Return the [x, y] coordinate for the center point of the cell that contains the specified text.  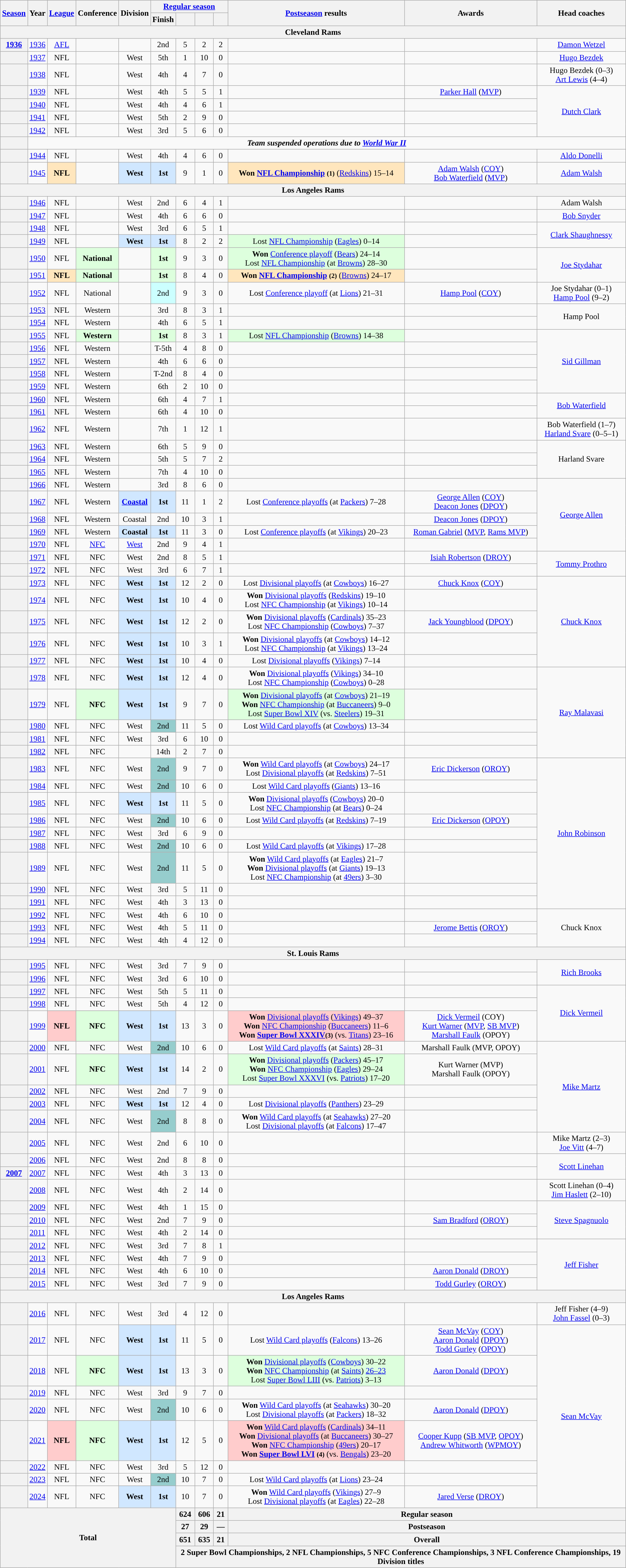
Lost Wild Card playoffs (Giants) 13–16 [316, 786]
1968 [37, 519]
Won Divisional playoffs (Cardinals) 35–23Lost NFC Championship (Cowboys) 7–37 [316, 621]
Team suspended operations due to World War II [326, 143]
1974 [37, 600]
1984 [37, 786]
1954 [37, 323]
29 [204, 1527]
Bob Waterfield (1–7)Harland Svare (0–5–1) [582, 429]
Won Divisional playoffs (at Cowboys) 14–12Lost NFC Championship (at Vikings) 13–24 [316, 644]
606 [204, 1514]
Finish [163, 19]
Year [37, 13]
Kurt Warner (MVP)Marshall Faulk (OPOY) [471, 1069]
Won NFL Championship (2) (Browns) 24–17 [316, 276]
Isiah Robertson (DROY) [471, 557]
Won Divisional playoffs (Vikings) 34–10Lost NFC Championship (Cowboys) 0–28 [316, 678]
2021 [37, 1440]
Clark Shaughnessy [582, 235]
1966 [37, 485]
Lost Wild Card playoffs (at Cowboys) 13–34 [316, 726]
1975 [37, 621]
Bob Snyder [582, 216]
1991 [37, 902]
2005 [37, 1143]
Awards [471, 13]
T-2nd [163, 374]
1970 [37, 545]
2001 [37, 1069]
Ray Malavasi [582, 712]
1944 [37, 156]
— [221, 1527]
1969 [37, 532]
Sam Bradford (OROY) [471, 1220]
1948 [37, 228]
1951 [37, 276]
27 [185, 1527]
2015 [37, 1284]
1995 [37, 966]
Joe Stydahar (0–1)Hamp Pool (9–2) [582, 293]
1962 [37, 429]
2014 [37, 1271]
Dick Vermeil (COY)Kurt Warner (MVP, SB MVP)Marshall Faulk (OPOY) [471, 1026]
2012 [37, 1246]
Lost Wild Card playoffs (at Redskins) 7–19 [316, 820]
2017 [37, 1340]
Won Divisional playoffs (Vikings) 49–37Won NFC Championship (Buccaneers) 11–6Won Super Bowl XXXIV(3) (vs. Titans) 23–16 [316, 1026]
Won Wild Card playoffs (Vikings) 27–9Lost Divisional playoffs (at Eagles) 22–28 [316, 1497]
Won Divisional playoffs (Packers) 45–17Won NFC Championship (Eagles) 29–24Lost Super Bowl XXXVI (vs. Patriots) 17–20 [316, 1069]
Bob Waterfield [582, 405]
Roman Gabriel (MVP, Rams MVP) [471, 532]
AFL [62, 45]
1976 [37, 644]
Total [88, 1538]
1972 [37, 570]
Overall [427, 1540]
2023 [37, 1480]
Eric Dickerson (OPOY) [471, 820]
Lost Wild Card playoffs (at Saints) 28–31 [316, 1048]
Sean McVay (COY)Aaron Donald (DPOY)Todd Gurley (OPOY) [471, 1340]
2000 [37, 1048]
Eric Dickerson (OROY) [471, 769]
Won Divisional playoffs (Cowboys) 20–0Lost NFC Championship (at Bears) 0–24 [316, 803]
Deacon Jones (DPOY) [471, 519]
1993 [37, 928]
Season [14, 13]
Mike Martz (2–3)Joe Vitt (4–7) [582, 1143]
Jeff Fisher [582, 1265]
Joe Stydahar [582, 265]
1949 [37, 241]
1940 [37, 105]
651 [185, 1540]
2006 [37, 1160]
Sean McVay [582, 1416]
1967 [37, 502]
Postseason results [316, 13]
624 [185, 1514]
Head coaches [582, 13]
1946 [37, 203]
Lost Conference playoff (at Lions) 21–31 [316, 293]
Dick Vermeil [582, 1013]
1978 [37, 678]
Lost Divisional playoffs (Vikings) 7–14 [316, 661]
1973 [37, 583]
Lost Wild Card playoffs (at Lions) 23–24 [316, 1480]
15 [204, 1207]
1985 [37, 803]
2022 [37, 1467]
1986 [37, 820]
1950 [37, 258]
1958 [37, 374]
Lost Conference playoffs (at Vikings) 20–23 [316, 532]
1999 [37, 1026]
2011 [37, 1233]
1963 [37, 447]
1980 [37, 726]
1959 [37, 386]
1941 [37, 117]
Lost Divisional playoffs (Panthers) 23–29 [316, 1104]
Won Divisional playoffs (at Cowboys) 21–19Won NFC Championship (at Buccaneers) 9–0Lost Super Bowl XIV (vs. Steelers) 19–31 [316, 704]
Chuck Knox (COY) [471, 583]
Parker Hall (MVP) [471, 92]
2024 [37, 1497]
Jack Youngblood (DPOY) [471, 621]
1987 [37, 833]
Marshall Faulk (MVP, OPOY) [471, 1048]
Won Wild Card playoffs (at Eagles) 21–7Won Divisional playoffs (at Giants) 19–13Lost NFC Championship (at 49ers) 3–30 [316, 868]
Won NFL Championship (1) (Redskins) 15–14 [316, 173]
1960 [37, 399]
Cooper Kupp (SB MVP, OPOY)Andrew Whitworth (WPMOY) [471, 1440]
2013 [37, 1258]
Won Divisional playoffs (Redskins) 19–10Lost NFC Championship (at Vikings) 10–14 [316, 600]
1989 [37, 868]
1990 [37, 889]
Damon Wetzel [582, 45]
2003 [37, 1104]
Hugo Bezdek (0–3)Art Lewis (4–4) [582, 75]
Lost NFL Championship (Eagles) 0–14 [316, 241]
Lost Conference playoffs (at Packers) 7–28 [316, 502]
Todd Gurley (OROY) [471, 1284]
1979 [37, 704]
1992 [37, 915]
Won Divisional playoffs (Cowboys) 30–22Won NFC Championship (at Saints) 26–23 Lost Super Bowl LIII (vs. Patriots) 3–13 [316, 1371]
Won Wild Card playoffs (at Seahawks) 27–20Lost Divisional playoffs (at Falcons) 17–47 [316, 1121]
Cleveland Rams [313, 32]
League [62, 13]
2 Super Bowl Championships, 2 NFL Championships, 5 NFC Conference Championships, 3 NFL Conference Championships, 19 Division titles [401, 1557]
2002 [37, 1091]
1952 [37, 293]
2010 [37, 1220]
Lost Wild Card playoffs (Falcons) 13–26 [316, 1340]
T-5th [163, 348]
Adam Walsh (COY)Bob Waterfield (MVP) [471, 173]
Aldo Donelli [582, 156]
Division [134, 13]
635 [204, 1540]
1981 [37, 739]
1956 [37, 348]
2020 [37, 1409]
Mike Martz [582, 1086]
Won Wild Card playoffs (at Cowboys) 24–17Lost Divisional playoffs (at Redskins) 7–51 [316, 769]
1971 [37, 557]
1937 [37, 58]
1939 [37, 92]
Scott Linehan (0–4)Jim Haslett (2–10) [582, 1190]
1955 [37, 335]
Aaron Donald (DROY) [471, 1271]
Harland Svare [582, 459]
1998 [37, 1004]
Postseason [427, 1527]
2009 [37, 1207]
1964 [37, 459]
2008 [37, 1190]
1977 [37, 661]
1938 [37, 75]
1983 [37, 769]
Tommy Prothro [582, 564]
George Allen [582, 514]
2019 [37, 1392]
Scott Linehan [582, 1166]
2018 [37, 1371]
Steve Spagnuolo [582, 1220]
Hugo Bezdek [582, 58]
1957 [37, 361]
1953 [37, 310]
St. Louis Rams [313, 953]
Jeff Fisher (4–9)John Fassel (0–3) [582, 1314]
1942 [37, 130]
John Robinson [582, 834]
1961 [37, 412]
Won Wild Card playoffs (at Seahawks) 30–20Lost Divisional playoffs (at Packers) 18–32 [316, 1409]
Hamp Pool [582, 316]
1997 [37, 991]
1996 [37, 979]
Hamp Pool (COY) [471, 293]
1965 [37, 472]
1994 [37, 941]
Lost NFL Championship (Browns) 14–38 [316, 335]
Jerome Bettis (OROY) [471, 928]
Lost Divisional playoffs (at Cowboys) 16–27 [316, 583]
1982 [37, 752]
14th [163, 752]
Sid Gillman [582, 361]
Dutch Clark [582, 111]
Lost Wild Card playoffs (at Vikings) 17–28 [316, 846]
1947 [37, 216]
Conference [97, 13]
2004 [37, 1121]
Won Conference playoff (Bears) 24–14Lost NFL Championship (at Browns) 28–30 [316, 258]
George Allen (COY)Deacon Jones (DPOY) [471, 502]
1945 [37, 173]
2016 [37, 1314]
Rich Brooks [582, 972]
1988 [37, 846]
Jared Verse (DROY) [471, 1497]
